Search for the cell housing the specified text and yield its [X, Y] center coordinate. 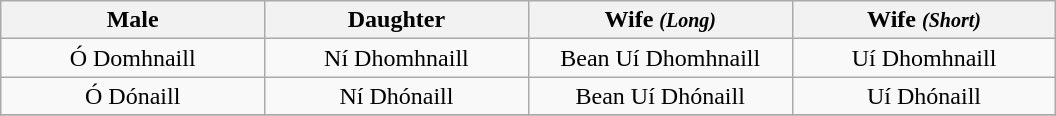
Wife (Long) [660, 20]
Male [133, 20]
Bean Uí Dhónaill [660, 96]
Ó Dónaill [133, 96]
Ní Dhónaill [397, 96]
Wife (Short) [924, 20]
Ní Dhomhnaill [397, 58]
Bean Uí Dhomhnaill [660, 58]
Daughter [397, 20]
Uí Dhónaill [924, 96]
Ó Domhnaill [133, 58]
Uí Dhomhnaill [924, 58]
